Extract the [X, Y] coordinate from the center of the cell holding the provided text.  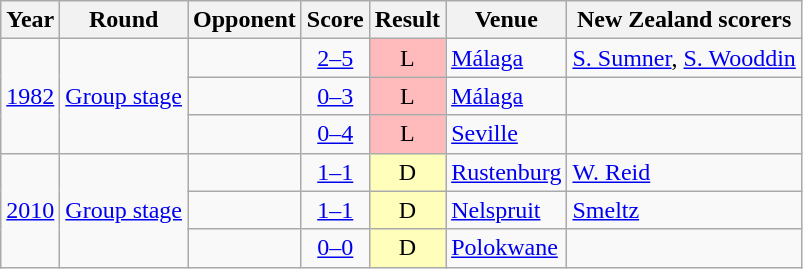
0–3 [335, 96]
Smeltz [684, 210]
Year [30, 20]
Venue [506, 20]
Result [407, 20]
2010 [30, 210]
2–5 [335, 58]
0–4 [335, 134]
Round [124, 20]
Nelspruit [506, 210]
Score [335, 20]
Seville [506, 134]
0–0 [335, 248]
Polokwane [506, 248]
New Zealand scorers [684, 20]
1982 [30, 96]
S. Sumner, S. Wooddin [684, 58]
W. Reid [684, 172]
Rustenburg [506, 172]
Opponent [245, 20]
